From the cell containing the given text, extract its center point as (X, Y) coordinate. 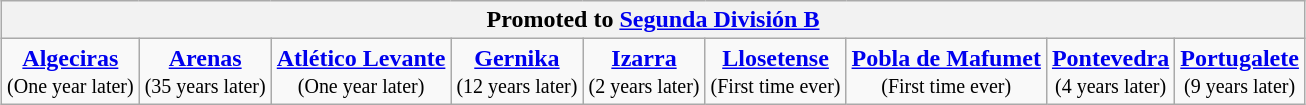
Arenas(35 years later) (205, 72)
Izarra(2 years later) (644, 72)
Llosetense(First time ever) (776, 72)
Algeciras(One year later) (71, 72)
Atlético Levante(One year later) (361, 72)
Portugalete(9 years later) (1240, 72)
Pobla de Mafumet(First time ever) (946, 72)
Promoted to Segunda División B (654, 20)
Pontevedra(4 years later) (1110, 72)
Gernika(12 years later) (517, 72)
